Search for the cell housing the specified text and yield its [x, y] center coordinate. 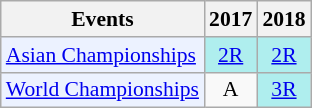
Events [102, 19]
A [230, 90]
3R [284, 90]
Asian Championships [102, 55]
2017 [230, 19]
2018 [284, 19]
World Championships [102, 90]
